From the cell containing the given text, extract its center point as (X, Y) coordinate. 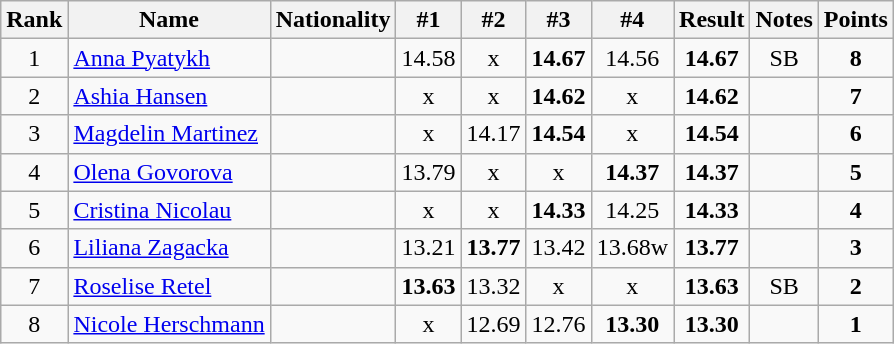
12.69 (494, 324)
Result (712, 20)
Roselise Retel (169, 286)
13.21 (428, 248)
#1 (428, 20)
Nationality (333, 20)
14.56 (632, 58)
Magdelin Martinez (169, 134)
Notes (784, 20)
#2 (494, 20)
13.68w (632, 248)
Anna Pyatykh (169, 58)
#3 (558, 20)
Liliana Zagacka (169, 248)
14.25 (632, 210)
Rank (34, 20)
Cristina Nicolau (169, 210)
Olena Govorova (169, 172)
Nicole Herschmann (169, 324)
13.32 (494, 286)
Points (856, 20)
13.42 (558, 248)
14.58 (428, 58)
13.79 (428, 172)
14.17 (494, 134)
Name (169, 20)
12.76 (558, 324)
Ashia Hansen (169, 96)
#4 (632, 20)
